Determine the [X, Y] coordinate at the center of the cell enclosing the given text.  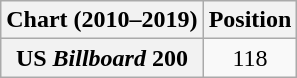
US Billboard 200 [102, 58]
Position [250, 20]
118 [250, 58]
Chart (2010–2019) [102, 20]
